Identify which cell holds the provided text, then report its (X, Y) central coordinate. 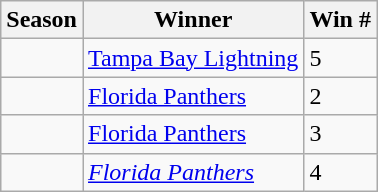
Win # (340, 20)
2 (340, 96)
Winner (192, 20)
4 (340, 172)
3 (340, 134)
5 (340, 58)
Tampa Bay Lightning (192, 58)
Season (42, 20)
